Provide the [x, y] coordinate of the cell's center where the given text is located.  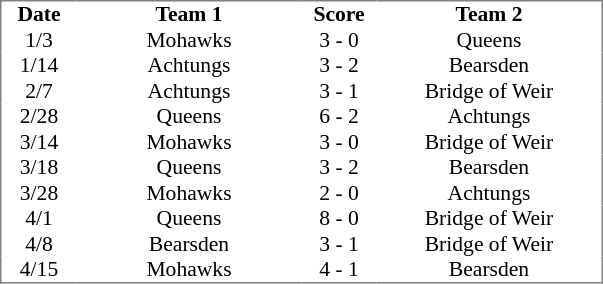
Team 2 [489, 14]
1/3 [39, 40]
Date [39, 14]
1/14 [39, 65]
4/1 [39, 219]
Team 1 [188, 14]
3/28 [39, 193]
4/8 [39, 244]
Score [340, 14]
2 - 0 [340, 193]
2/28 [39, 117]
8 - 0 [340, 219]
3/14 [39, 142]
2/7 [39, 91]
4/15 [39, 269]
3/18 [39, 167]
6 - 2 [340, 117]
4 - 1 [340, 269]
